Pinpoint the cell where the given text exists, returning its (x, y) midpoint coordinate. 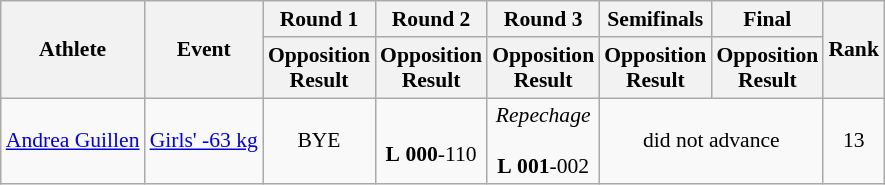
Repechage L 001-002 (543, 142)
Final (767, 19)
did not advance (711, 142)
Girls' -63 kg (204, 142)
Event (204, 50)
Andrea Guillen (73, 142)
13 (854, 142)
Semifinals (655, 19)
Round 2 (431, 19)
BYE (319, 142)
Athlete (73, 50)
Round 1 (319, 19)
Round 3 (543, 19)
Rank (854, 50)
L 000-110 (431, 142)
